Determine the (x, y) coordinate at the center of the cell enclosing the given text.  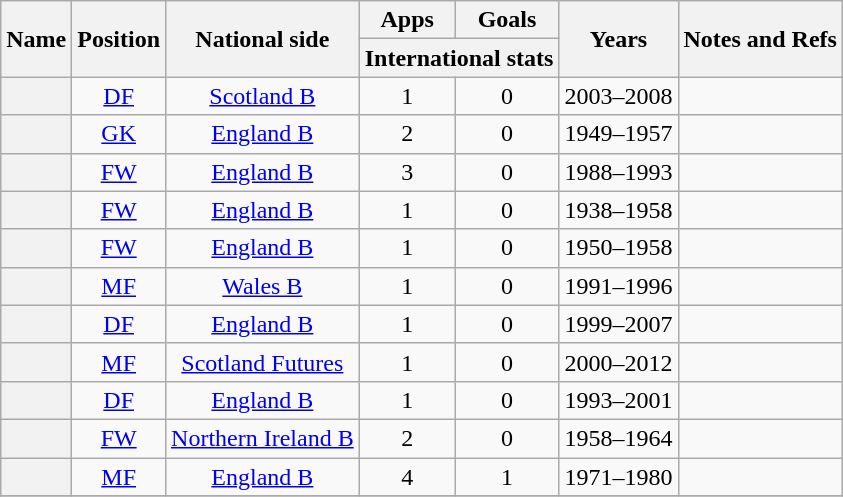
4 (407, 477)
Position (119, 39)
1993–2001 (618, 400)
1949–1957 (618, 134)
Name (36, 39)
Scotland Futures (263, 362)
International stats (459, 58)
Scotland B (263, 96)
2000–2012 (618, 362)
Northern Ireland B (263, 438)
Apps (407, 20)
Goals (507, 20)
2003–2008 (618, 96)
1971–1980 (618, 477)
Notes and Refs (760, 39)
1999–2007 (618, 324)
1938–1958 (618, 210)
Wales B (263, 286)
1988–1993 (618, 172)
1958–1964 (618, 438)
1991–1996 (618, 286)
1950–1958 (618, 248)
GK (119, 134)
National side (263, 39)
3 (407, 172)
Years (618, 39)
